Determine the [x, y] coordinate at the center of the cell enclosing the given text.  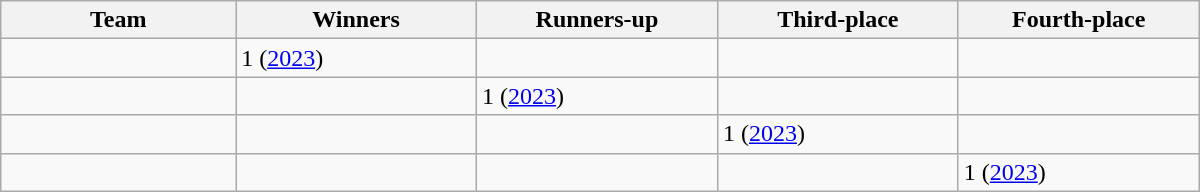
Team [118, 20]
Runners-up [598, 20]
Winners [356, 20]
Third-place [838, 20]
Fourth-place [1078, 20]
